Determine the (X, Y) coordinate at the center of the cell enclosing the given text.  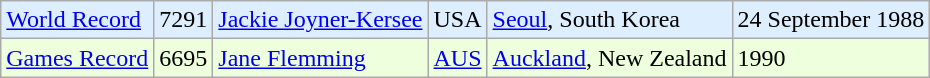
Jane Flemming (320, 58)
Auckland, New Zealand (610, 58)
USA (458, 20)
Seoul, South Korea (610, 20)
1990 (831, 58)
7291 (184, 20)
24 September 1988 (831, 20)
Games Record (78, 58)
Jackie Joyner-Kersee (320, 20)
6695 (184, 58)
World Record (78, 20)
AUS (458, 58)
